For the text-containing cell, return its midpoint in (x, y) coordinate format. 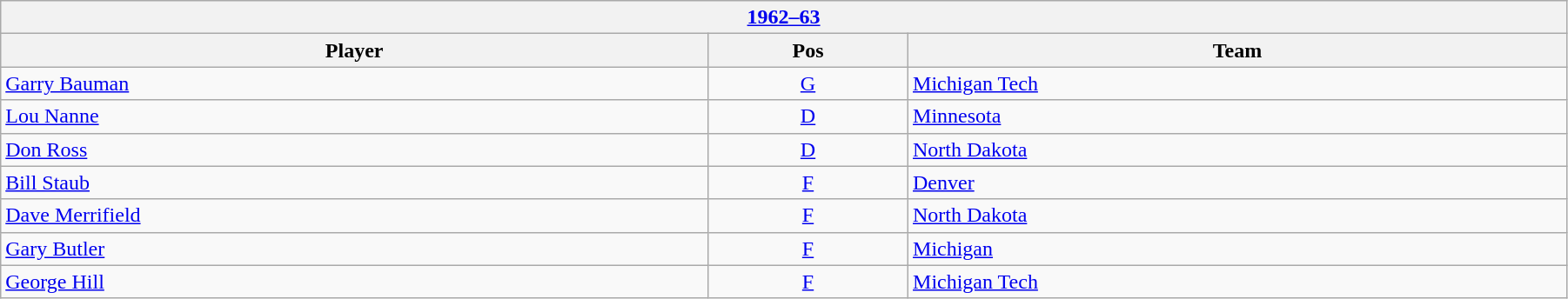
Michigan (1237, 249)
Denver (1237, 183)
Garry Bauman (355, 83)
Player (355, 50)
G (808, 83)
Pos (808, 50)
Team (1237, 50)
George Hill (355, 282)
Minnesota (1237, 116)
Lou Nanne (355, 116)
Bill Staub (355, 183)
1962–63 (784, 17)
Gary Butler (355, 249)
Don Ross (355, 149)
Dave Merrifield (355, 216)
